Extract the (x, y) coordinate from the center of the cell holding the provided text.  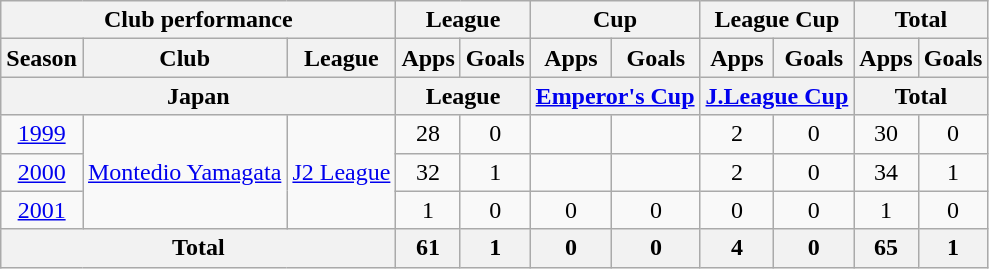
32 (428, 172)
Club performance (198, 20)
Season (42, 58)
Club (184, 58)
Japan (198, 96)
28 (428, 134)
Montedio Yamagata (184, 172)
1999 (42, 134)
34 (886, 172)
30 (886, 134)
4 (737, 248)
61 (428, 248)
Cup (615, 20)
65 (886, 248)
J2 League (342, 172)
League Cup (777, 20)
2000 (42, 172)
J.League Cup (777, 96)
Emperor's Cup (615, 96)
2001 (42, 210)
